Scan for the cell matching the given text and deliver its (X, Y) coordinate at center. 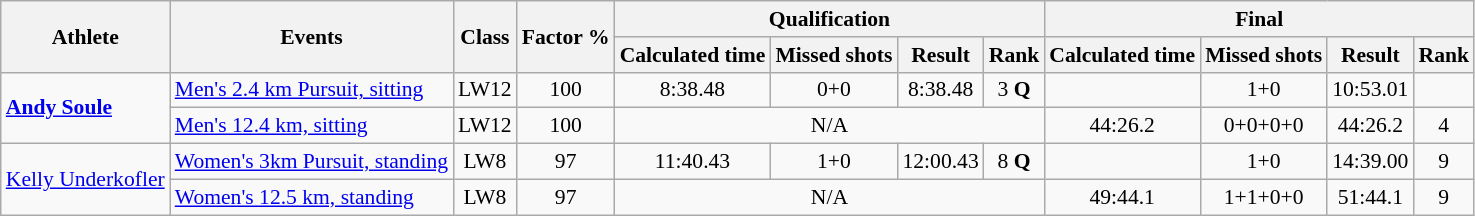
Andy Soule (86, 108)
49:44.1 (1122, 197)
Women's 3km Pursuit, standing (312, 162)
8 Q (1014, 162)
12:00.43 (940, 162)
11:40.43 (693, 162)
1+1+0+0 (1264, 197)
Men's 2.4 km Pursuit, sitting (312, 90)
Factor % (566, 36)
0+0+0+0 (1264, 126)
Men's 12.4 km, sitting (312, 126)
4 (1444, 126)
Events (312, 36)
10:53.01 (1370, 90)
Class (485, 36)
0+0 (834, 90)
Athlete (86, 36)
Women's 12.5 km, standing (312, 197)
51:44.1 (1370, 197)
Final (1259, 19)
3 Q (1014, 90)
Qualification (830, 19)
Kelly Underkofler (86, 180)
14:39.00 (1370, 162)
